Search for the cell housing the specified text and yield its [X, Y] center coordinate. 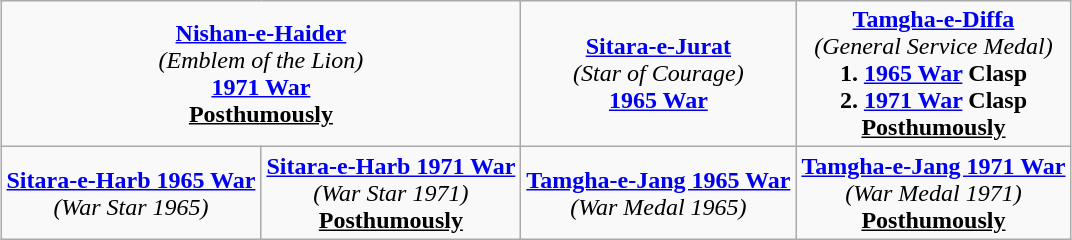
Tamgha-e-Jang 1971 War(War Medal 1971)Posthumously [934, 193]
Sitara-e-Harb 1971 War(War Star 1971)Posthumously [391, 193]
Nishan-e-Haider(Emblem of the Lion)1971 WarPosthumously [261, 74]
Tamgha-e-Diffa(General Service Medal)1. 1965 War Clasp2. 1971 War ClaspPosthumously [934, 74]
Tamgha-e-Jang 1965 War(War Medal 1965) [658, 193]
Sitara-e-Harb 1965 War(War Star 1965) [131, 193]
Sitara-e-Jurat(Star of Courage)1965 War [658, 74]
